Return (x, y) of the center of cell containing provided text 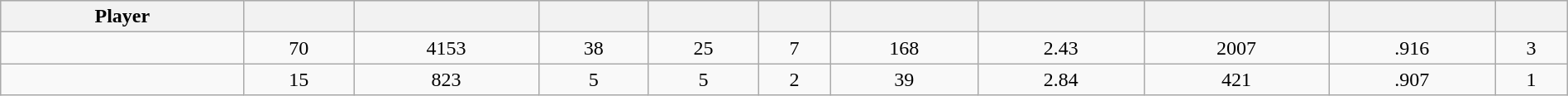
3 (1532, 48)
39 (904, 79)
2.43 (1060, 48)
Player (122, 17)
168 (904, 48)
2.84 (1060, 79)
7 (794, 48)
2 (794, 79)
823 (447, 79)
1 (1532, 79)
421 (1236, 79)
15 (299, 79)
.907 (1413, 79)
4153 (447, 48)
70 (299, 48)
2007 (1236, 48)
.916 (1413, 48)
25 (703, 48)
38 (594, 48)
